Determine the (x, y) coordinate at the center of the cell enclosing the given text.  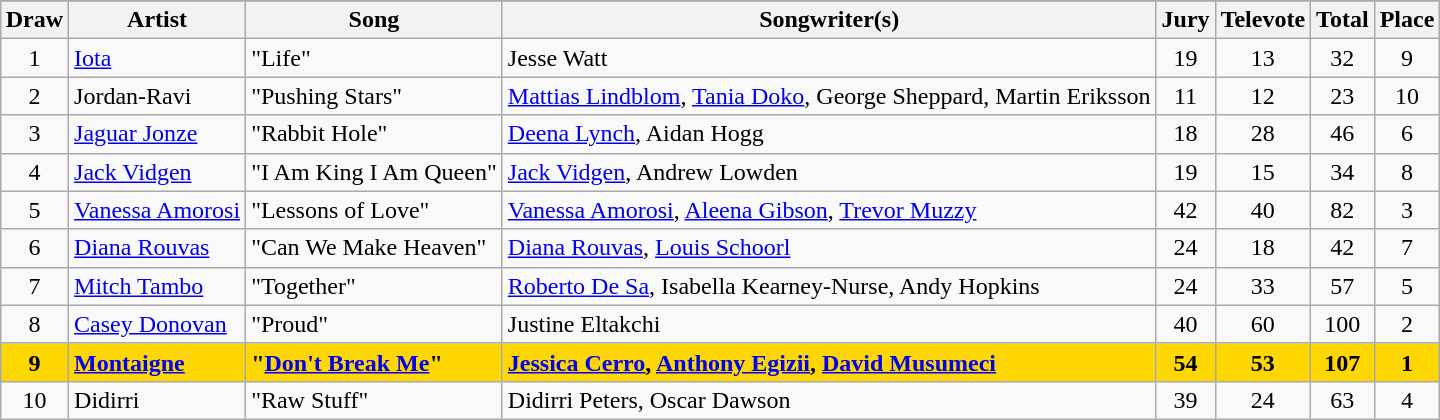
Vanessa Amorosi (158, 210)
63 (1343, 400)
Mitch Tambo (158, 286)
28 (1262, 134)
Jordan-Ravi (158, 96)
Mattias Lindblom, Tania Doko, George Sheppard, Martin Eriksson (829, 96)
60 (1262, 324)
Song (374, 20)
"Pushing Stars" (374, 96)
"Proud" (374, 324)
"Life" (374, 58)
33 (1262, 286)
"Don't Break Me" (374, 362)
Jesse Watt (829, 58)
"Lessons of Love" (374, 210)
Diana Rouvas (158, 248)
39 (1186, 400)
100 (1343, 324)
Casey Donovan (158, 324)
Jack Vidgen (158, 172)
Didirri (158, 400)
15 (1262, 172)
34 (1343, 172)
Deena Lynch, Aidan Hogg (829, 134)
Artist (158, 20)
"Rabbit Hole" (374, 134)
107 (1343, 362)
54 (1186, 362)
Montaigne (158, 362)
Didirri Peters, Oscar Dawson (829, 400)
Diana Rouvas, Louis Schoorl (829, 248)
Roberto De Sa, Isabella Kearney-Nurse, Andy Hopkins (829, 286)
Place (1407, 20)
46 (1343, 134)
Justine Eltakchi (829, 324)
12 (1262, 96)
"Together" (374, 286)
"Can We Make Heaven" (374, 248)
23 (1343, 96)
Jaguar Jonze (158, 134)
Jack Vidgen, Andrew Lowden (829, 172)
Total (1343, 20)
53 (1262, 362)
Televote (1262, 20)
11 (1186, 96)
Jury (1186, 20)
Iota (158, 58)
32 (1343, 58)
13 (1262, 58)
"Raw Stuff" (374, 400)
Jessica Cerro, Anthony Egizii, David Musumeci (829, 362)
Draw (34, 20)
Songwriter(s) (829, 20)
Vanessa Amorosi, Aleena Gibson, Trevor Muzzy (829, 210)
82 (1343, 210)
57 (1343, 286)
"I Am King I Am Queen" (374, 172)
